Locate the cell with the specified text and output its [X, Y] center coordinate. 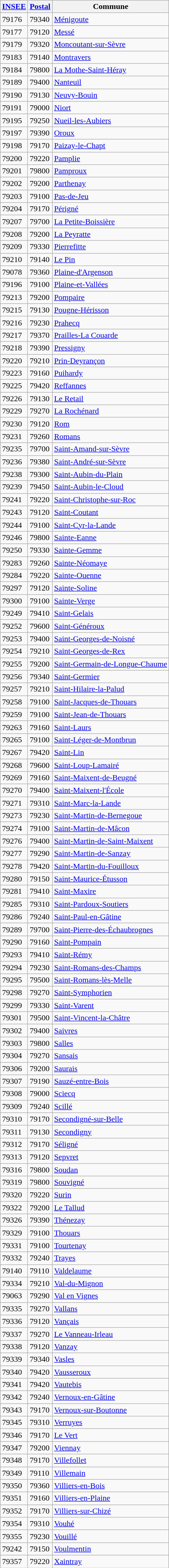
Vanzay [111, 1346]
Saint-Maurice-Étusson [111, 879]
79355 [14, 1536]
Reffannes [111, 386]
79357 [14, 1561]
79301 [14, 1018]
79283 [14, 563]
79345 [14, 1423]
Saint-Aubin-le-Cloud [111, 487]
Pierrefitte [111, 247]
79243 [14, 512]
Sainte-Soline [111, 588]
Thouars [111, 1233]
79346 [14, 1435]
79352 [14, 1511]
79347 [14, 1448]
79329 [14, 1233]
Niort [111, 108]
79316 [14, 1169]
79256 [14, 677]
Saint-Martin-de-Mâcon [111, 828]
Villemain [111, 1473]
Saint-Romans-des-Champs [111, 968]
Scillé [111, 1106]
79263 [14, 727]
Saint-Généroux [111, 626]
Saint-Germain-de-Longue-Chaume [111, 664]
79332 [14, 1258]
Saint-André-sur-Sèvre [111, 462]
79259 [14, 714]
Villiers-sur-Chizé [111, 1511]
79197 [14, 133]
Romans [111, 436]
Villiers-en-Plaine [111, 1498]
Commune [111, 7]
79297 [14, 588]
79226 [14, 399]
79269 [14, 778]
79370 [40, 335]
Viennay [111, 1448]
Vouhé [111, 1523]
Rom [111, 424]
79302 [14, 1031]
Ménigoute [111, 19]
79299 [14, 1005]
79450 [40, 487]
Vasles [111, 1359]
Saint-Maxire [111, 891]
Le Pin [111, 259]
79293 [14, 955]
Pressigny [111, 348]
Saint-Martin-de-Sanzay [111, 854]
Saint-Rémy [111, 955]
79285 [14, 904]
Moncoutant-sur-Sèvre [111, 45]
Sainte-Gemme [111, 550]
Parthenay [111, 184]
Saint-Gelais [111, 613]
79231 [14, 436]
Montravers [111, 57]
Le Vert [111, 1435]
79198 [14, 145]
La Peyratte [111, 234]
Plaine-et-Vallées [111, 285]
Le Vanneau-Irleau [111, 1334]
Vernoux-sur-Boutonne [111, 1410]
79342 [14, 1397]
Postal [40, 7]
79336 [14, 1321]
Saint-Romans-lès-Melle [111, 980]
Pamplie [111, 158]
79209 [14, 247]
79246 [14, 537]
Val-du-Mignon [111, 1283]
79303 [14, 1043]
79216 [14, 323]
79380 [40, 462]
79267 [14, 752]
Sainte-Eanne [111, 537]
79236 [14, 462]
Vançais [111, 1321]
79249 [14, 613]
Saint-Georges-de-Noisné [111, 639]
79322 [14, 1208]
Neuvy-Bouin [111, 95]
Saint-Varent [111, 1005]
79196 [14, 285]
79184 [14, 70]
Vallans [111, 1309]
Villiers-en-Bois [111, 1486]
La Rochénard [111, 411]
79229 [14, 411]
79063 [14, 1296]
79354 [14, 1523]
Saint-Paul-en-Gâtine [111, 917]
INSEE [14, 7]
79241 [14, 500]
Saint-Amand-sur-Sèvre [111, 449]
79208 [14, 234]
Saint-Christophe-sur-Roc [111, 500]
Nueil-les-Aubiers [111, 120]
79277 [14, 854]
79176 [14, 19]
79225 [14, 386]
79351 [14, 1498]
Prin-Deyrançon [111, 360]
79312 [14, 1144]
Sainte-Néomaye [111, 563]
79255 [14, 664]
79239 [14, 487]
Saint-Coutant [111, 512]
79278 [14, 866]
79217 [14, 335]
Le Retail [111, 399]
Pas-de-Jeu [111, 196]
Sauzé-entre-Bois [111, 1081]
Saint-Germier [111, 677]
79202 [14, 184]
Surin [111, 1195]
79078 [14, 272]
Pompaire [111, 297]
79337 [14, 1334]
Saivres [111, 1031]
79306 [14, 1068]
La Petite-Boissière [111, 222]
Trayes [111, 1258]
Tourtenay [111, 1245]
79343 [14, 1410]
79271 [14, 803]
Villefollet [111, 1460]
Paizay-le-Chapt [111, 145]
79276 [14, 841]
79294 [14, 968]
79331 [14, 1245]
Saint-Laurs [111, 727]
Secondigné-sur-Belle [111, 1119]
79253 [14, 639]
Sansais [111, 1056]
79244 [14, 525]
79258 [14, 702]
Secondigny [111, 1132]
Verruyes [111, 1423]
79215 [14, 310]
Saint-Aubin-du-Plain [111, 474]
79335 [14, 1309]
La Mothe-Saint-Héray [111, 70]
Saint-Jacques-de-Thouars [111, 702]
79204 [14, 209]
Saint-Maixent-de-Beugné [111, 778]
Sainte-Verge [111, 601]
Salles [111, 1043]
79289 [14, 929]
79223 [14, 373]
79189 [14, 82]
Saint-Martin-du-Fouilloux [111, 866]
79338 [14, 1346]
79201 [14, 171]
Prailles-La Couarde [111, 335]
79274 [14, 828]
Sciecq [111, 1094]
Séligné [111, 1144]
Saint-Martin-de-Bernegoue [111, 816]
79319 [14, 1182]
Prahecq [111, 323]
Nanteuil [111, 82]
79334 [14, 1283]
Saint-Vincent-la-Châtre [111, 1018]
Saint-Pierre-des-Échaubrognes [111, 929]
Saint-Pardoux-Soutiers [111, 904]
79339 [14, 1359]
Messé [111, 32]
79273 [14, 816]
Saint-Loup-Lamairé [111, 765]
79238 [14, 474]
79254 [14, 651]
79242 [14, 1549]
79235 [14, 449]
79265 [14, 740]
79341 [14, 1385]
79295 [14, 980]
Périgné [111, 209]
Saint-Pompain [111, 942]
79257 [14, 689]
Thénezay [111, 1220]
Vouillé [111, 1536]
Sepvret [111, 1157]
79179 [14, 45]
Le Tallud [111, 1208]
Saint-Maixent-l'École [111, 790]
Saint-Jean-de-Thouars [111, 714]
Souvigné [111, 1182]
79177 [14, 32]
79286 [14, 917]
79349 [14, 1473]
Saint-Symphorien [111, 993]
79350 [14, 1486]
Oroux [111, 133]
Valdelaume [111, 1271]
79298 [14, 993]
Saint-Hilaire-la-Palud [111, 689]
Saint-Marc-la-Lande [111, 803]
Sainte-Ouenne [111, 576]
79313 [14, 1157]
Val en Vignes [111, 1296]
79183 [14, 57]
Saint-Georges-de-Rex [111, 651]
Pamproux [111, 171]
Voulmentin [111, 1549]
Saint-Lin [111, 752]
79280 [14, 879]
79195 [14, 120]
Plaine-d'Argenson [111, 272]
79252 [14, 626]
79191 [14, 108]
79348 [14, 1460]
79309 [14, 1106]
79281 [14, 891]
Saint-Martin-de-Saint-Maixent [111, 841]
79326 [14, 1220]
Vausseroux [111, 1372]
79304 [14, 1056]
79207 [14, 222]
Vernoux-en-Gâtine [111, 1397]
Soudan [111, 1169]
Puihardy [111, 373]
79307 [14, 1081]
79203 [14, 196]
Pougne-Hérisson [111, 310]
79268 [14, 765]
Saint-Léger-de-Montbrun [111, 740]
79213 [14, 297]
79311 [14, 1132]
Saurais [111, 1068]
Vautebis [111, 1385]
79308 [14, 1094]
Saint-Cyr-la-Lande [111, 525]
Xaintray [111, 1561]
79284 [14, 576]
79218 [14, 348]
